Pinpoint the cell where the given text exists, returning its (x, y) midpoint coordinate. 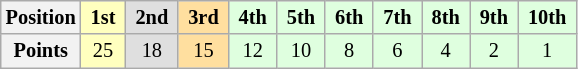
9th (494, 17)
1 (547, 51)
10th (547, 17)
Points (41, 51)
25 (104, 51)
1st (104, 17)
5th (301, 17)
4 (446, 51)
2nd (152, 17)
12 (253, 51)
3rd (203, 17)
6th (349, 17)
8th (446, 17)
Position (41, 17)
2 (494, 51)
18 (152, 51)
15 (203, 51)
7th (397, 17)
4th (253, 17)
8 (349, 51)
10 (301, 51)
6 (397, 51)
